Return the [X, Y] coordinate for the center point of the cell that contains the specified text.  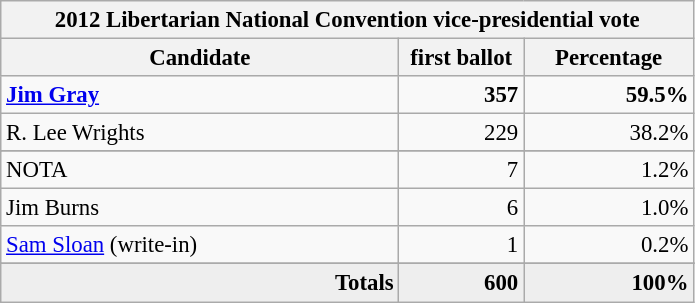
Totals [200, 283]
6 [462, 208]
7 [462, 170]
59.5% [609, 95]
357 [462, 95]
1 [462, 245]
2012 Libertarian National Convention vice-presidential vote [348, 20]
Sam Sloan (write-in) [200, 245]
Jim Burns [200, 208]
1.0% [609, 208]
100% [609, 283]
NOTA [200, 170]
38.2% [609, 133]
R. Lee Wrights [200, 133]
1.2% [609, 170]
600 [462, 283]
Candidate [200, 58]
229 [462, 133]
Percentage [609, 58]
0.2% [609, 245]
Jim Gray [200, 95]
first ballot [462, 58]
